Output the [X, Y] coordinate of the center of the cell containing the given text.  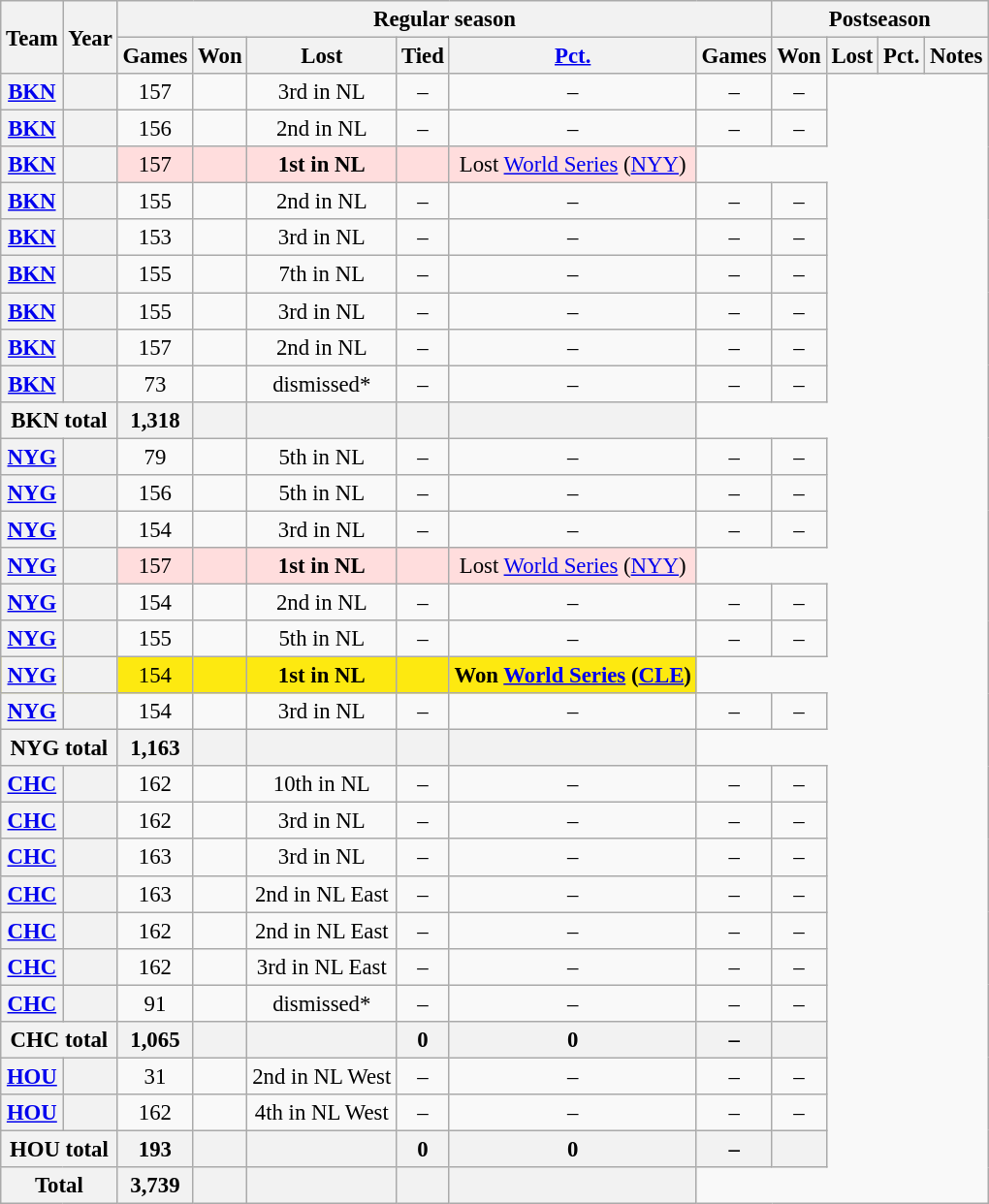
1,065 [155, 1040]
1,318 [155, 420]
193 [155, 1149]
Tied [423, 56]
153 [155, 238]
79 [155, 457]
73 [155, 384]
10th in NL [322, 784]
3,739 [155, 1186]
2nd in NL West [322, 1076]
31 [155, 1076]
4th in NL West [322, 1113]
HOU total [59, 1149]
Team [32, 37]
Regular season [444, 19]
CHC total [59, 1040]
Notes [956, 56]
3rd in NL East [322, 966]
91 [155, 1003]
Postseason [880, 19]
1,163 [155, 748]
BKN total [59, 420]
Won World Series (CLE) [572, 676]
Year [90, 37]
7th in NL [322, 274]
NYG total [59, 748]
Total [59, 1186]
